Determine the [X, Y] coordinate at the center of the cell enclosing the given text.  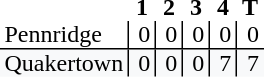
Quakertown [64, 63]
Pennridge [64, 35]
